Scan for the cell matching the given text and deliver its (x, y) coordinate at center. 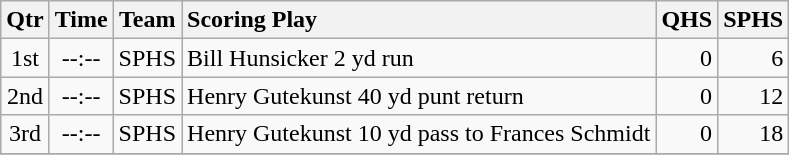
Scoring Play (419, 20)
Henry Gutekunst 40 yd punt return (419, 96)
18 (754, 134)
6 (754, 58)
3rd (25, 134)
QHS (687, 20)
Henry Gutekunst 10 yd pass to Frances Schmidt (419, 134)
Time (81, 20)
Team (147, 20)
1st (25, 58)
Qtr (25, 20)
Bill Hunsicker 2 yd run (419, 58)
12 (754, 96)
2nd (25, 96)
